For the text-containing cell, return its midpoint in (x, y) coordinate format. 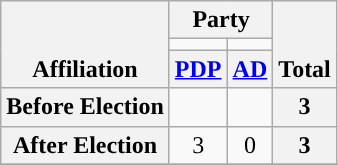
Affiliation (86, 44)
PDP (198, 69)
Party (220, 20)
AD (250, 69)
Total (305, 44)
Before Election (86, 107)
0 (250, 145)
After Election (86, 145)
